Determine the [x, y] coordinate at the center of the cell enclosing the given text.  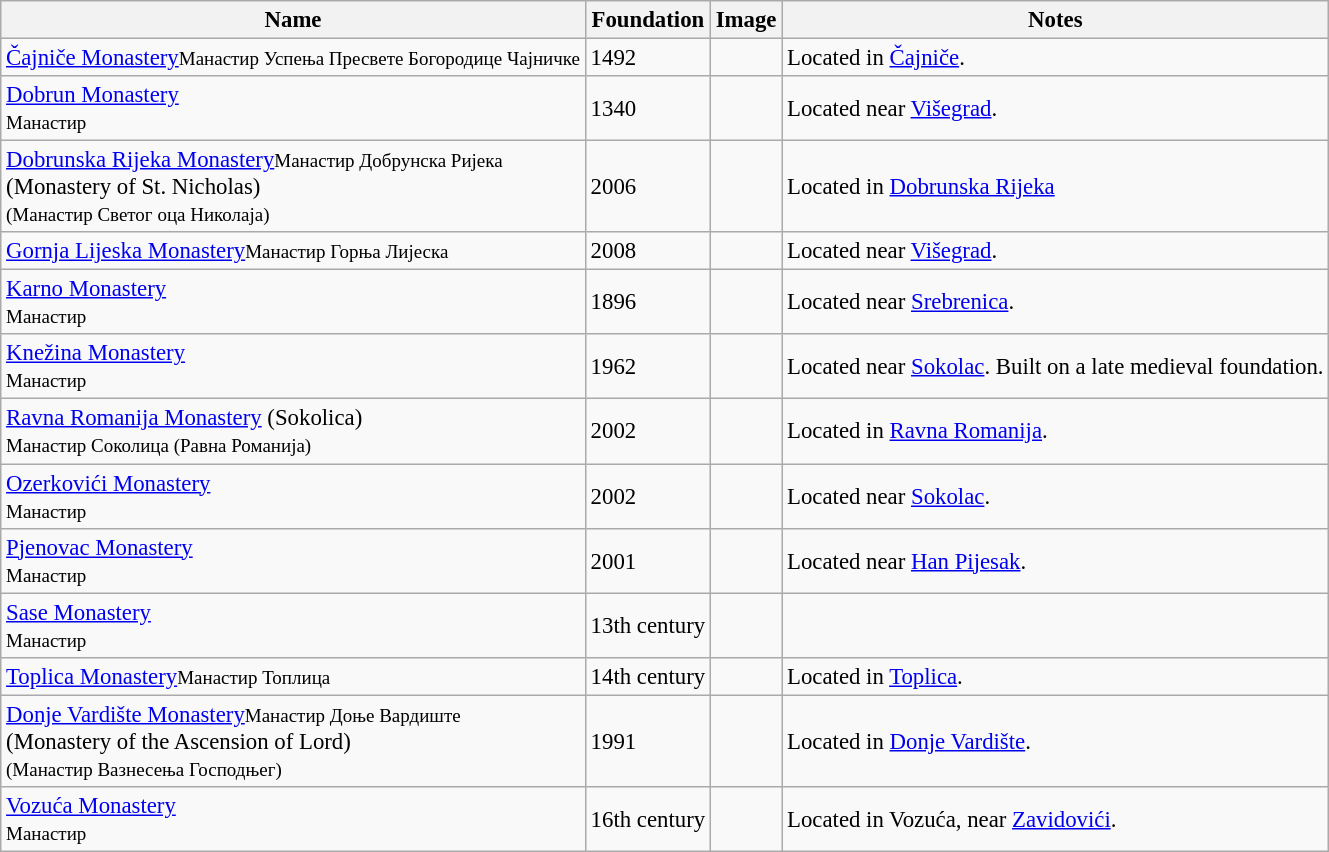
Pjenovac MonasteryМанастир [294, 560]
Located in Čajniče. [1056, 58]
Image [746, 20]
1962 [648, 366]
Ozerkovići MonasteryМанастир [294, 496]
Dobrun MonasteryМанастир [294, 108]
16th century [648, 820]
1492 [648, 58]
Vozuća MonasteryМанастир [294, 820]
Located in Ravna Romanija. [1056, 432]
Located near Srebrenica. [1056, 302]
Located in Vozuća, near Zavidovići. [1056, 820]
1991 [648, 741]
Toplica MonasteryМанастир Топлица [294, 676]
Foundation [648, 20]
Čajniče MonasteryМанастир Успења Пресвете Богородице Чајничке [294, 58]
Located in Toplica. [1056, 676]
Located in Dobrunska Rijeka [1056, 187]
14th century [648, 676]
13th century [648, 626]
Ravna Romanija Monastery (Sokolica)Манастир Соколица (Равна Романија) [294, 432]
Located near Han Pijesak. [1056, 560]
2001 [648, 560]
Located near Sokolac. Built on a late medieval foundation. [1056, 366]
1340 [648, 108]
Located in Donje Vardište. [1056, 741]
2008 [648, 251]
1896 [648, 302]
Gornja Lijeska MonasteryМанастир Горња Лијеска [294, 251]
Dobrunska Rijeka MonasteryМанастир Добрунска Ријека(Monastery of St. Nicholas)(Манастир Светог оца Николаја) [294, 187]
Name [294, 20]
Knežina MonasteryМанастир [294, 366]
Located near Sokolac. [1056, 496]
Notes [1056, 20]
2006 [648, 187]
Donje Vardište MonasteryМанастир Доње Вардиште(Monastery of the Ascension of Lord)(Манастир Вазнесења Господњег) [294, 741]
Sase MonasteryМанастир [294, 626]
Karno MonasteryМанастир [294, 302]
